Output the [x, y] coordinate of the center of the cell containing the given text.  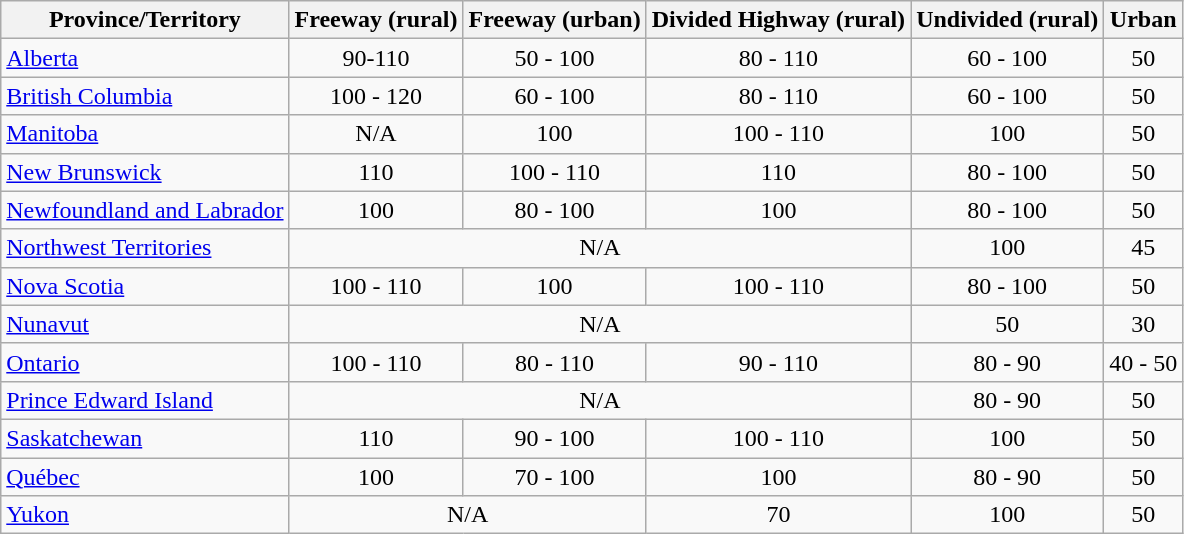
90 - 100 [554, 438]
90 - 110 [778, 362]
40 - 50 [1144, 362]
Freeway (rural) [376, 20]
New Brunswick [145, 172]
70 [778, 515]
100 - 120 [376, 96]
30 [1144, 324]
Undivided (rural) [1008, 20]
45 [1144, 248]
Ontario [145, 362]
50 - 100 [554, 58]
Prince Edward Island [145, 400]
90-110 [376, 58]
Divided Highway (rural) [778, 20]
Saskatchewan [145, 438]
Urban [1144, 20]
British Columbia [145, 96]
Manitoba [145, 134]
Province/Territory [145, 20]
70 - 100 [554, 477]
Nunavut [145, 324]
Alberta [145, 58]
Newfoundland and Labrador [145, 210]
Québec [145, 477]
Yukon [145, 515]
Nova Scotia [145, 286]
Freeway (urban) [554, 20]
Northwest Territories [145, 248]
